Capture the cell that displays the provided text and extract its (X, Y) central coordinate. 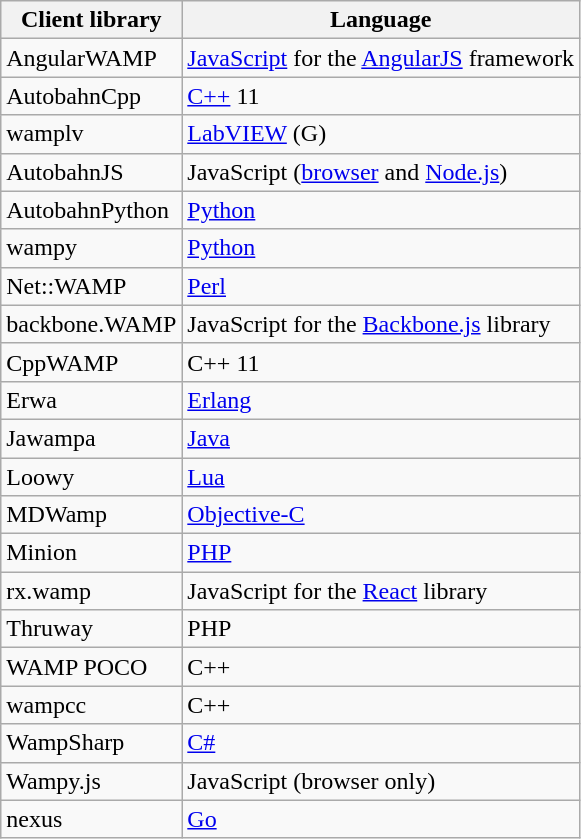
wamplv (92, 134)
JavaScript (browser and Node.js) (381, 172)
backbone.WAMP (92, 324)
Wampy.js (92, 781)
LabVIEW (G) (381, 134)
AutobahnCpp (92, 96)
wampy (92, 248)
Erlang (381, 400)
Lua (381, 477)
AutobahnPython (92, 210)
CppWAMP (92, 362)
JavaScript (browser only) (381, 781)
WampSharp (92, 743)
Client library (92, 20)
Jawampa (92, 438)
AngularWAMP (92, 58)
nexus (92, 819)
wampcc (92, 705)
Java (381, 438)
C# (381, 743)
rx.wamp (92, 591)
Loowy (92, 477)
Language (381, 20)
WAMP POCO (92, 667)
Perl (381, 286)
Thruway (92, 629)
Net::WAMP (92, 286)
JavaScript for the AngularJS framework (381, 58)
Erwa (92, 400)
Minion (92, 553)
MDWamp (92, 515)
Objective-C (381, 515)
JavaScript for the React library (381, 591)
AutobahnJS (92, 172)
JavaScript for the Backbone.js library (381, 324)
Go (381, 819)
